Pinpoint the cell where the given text exists, returning its (x, y) midpoint coordinate. 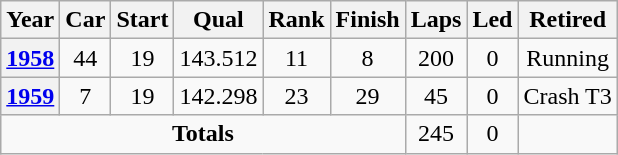
29 (368, 96)
143.512 (218, 58)
Totals (203, 134)
200 (436, 58)
Finish (368, 20)
Laps (436, 20)
1959 (30, 96)
Crash T3 (568, 96)
Retired (568, 20)
44 (86, 58)
Led (492, 20)
Running (568, 58)
245 (436, 134)
7 (86, 96)
Car (86, 20)
1958 (30, 58)
Qual (218, 20)
Year (30, 20)
11 (296, 58)
Rank (296, 20)
142.298 (218, 96)
Start (142, 20)
8 (368, 58)
23 (296, 96)
45 (436, 96)
